For the text-containing cell, return its midpoint in [X, Y] coordinate format. 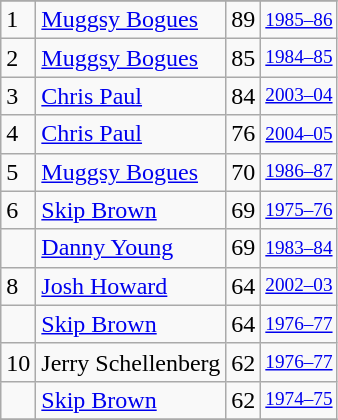
1974–75 [299, 400]
8 [18, 286]
84 [244, 96]
2004–05 [299, 134]
1985–86 [299, 20]
10 [18, 362]
1 [18, 20]
89 [244, 20]
Jerry Schellenberg [131, 362]
Danny Young [131, 248]
1984–85 [299, 58]
2003–04 [299, 96]
1975–76 [299, 210]
4 [18, 134]
5 [18, 172]
1986–87 [299, 172]
3 [18, 96]
1983–84 [299, 248]
85 [244, 58]
6 [18, 210]
70 [244, 172]
Josh Howard [131, 286]
2 [18, 58]
2002–03 [299, 286]
76 [244, 134]
